Scan for the cell matching the given text and deliver its (x, y) coordinate at center. 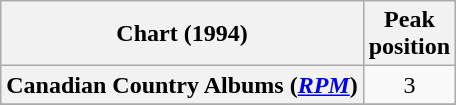
Chart (1994) (182, 34)
Canadian Country Albums (RPM) (182, 85)
Peakposition (409, 34)
3 (409, 85)
